Return the [x, y] coordinate for the center point of the cell that contains the specified text.  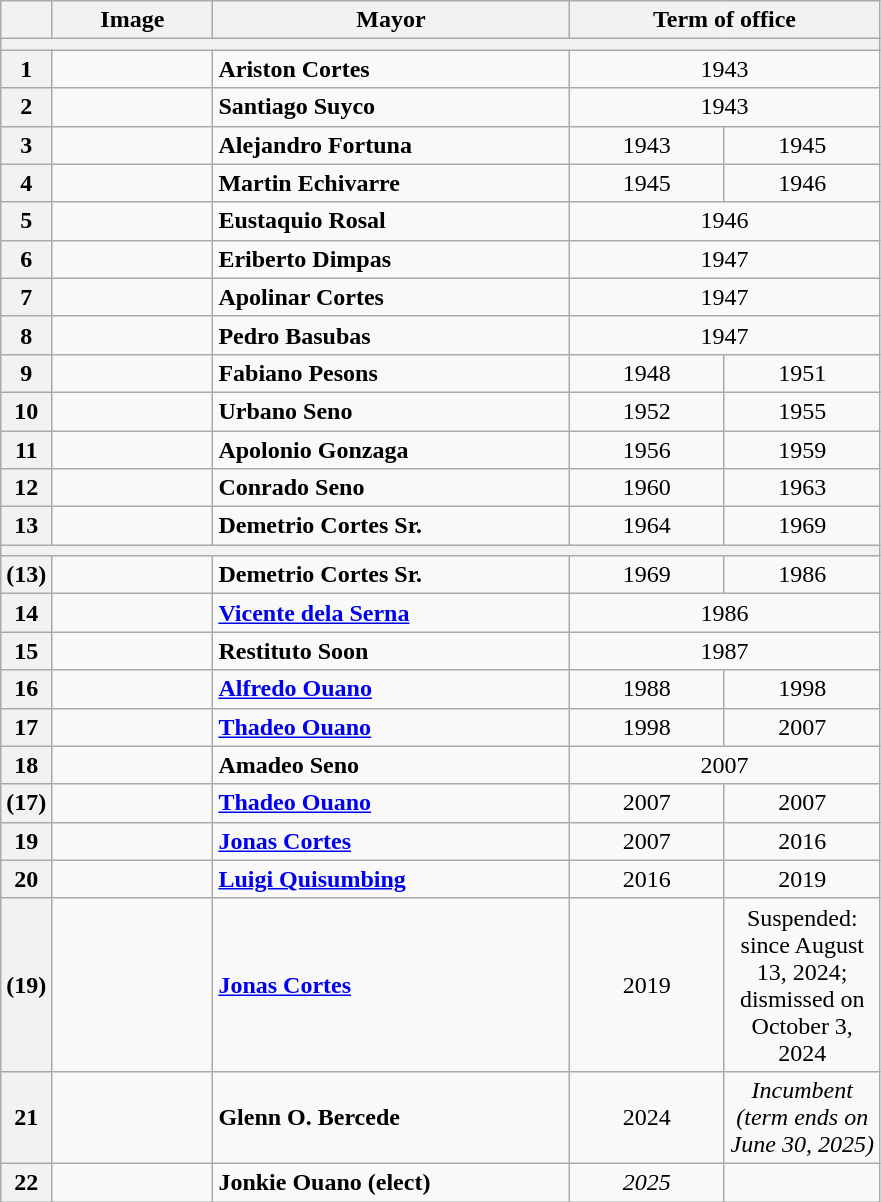
9 [26, 373]
11 [26, 449]
12 [26, 488]
Incumbent (term ends on June 30, 2025) [802, 1117]
Urbano Seno [391, 411]
18 [26, 765]
17 [26, 727]
1956 [647, 449]
Alfredo Ouano [391, 689]
Restituto Soon [391, 651]
Jonkie Ouano (elect) [391, 1182]
Vicente dela Serna [391, 613]
Conrado Seno [391, 488]
3 [26, 145]
10 [26, 411]
Glenn O. Bercede [391, 1117]
Alejandro Fortuna [391, 145]
6 [26, 259]
Term of office [724, 20]
1963 [802, 488]
Eustaquio Rosal [391, 221]
Amadeo Seno [391, 765]
1951 [802, 373]
Ariston Cortes [391, 69]
21 [26, 1117]
15 [26, 651]
Apolinar Cortes [391, 297]
8 [26, 335]
Santiago Suyco [391, 107]
16 [26, 689]
1 [26, 69]
22 [26, 1182]
Luigi Quisumbing [391, 879]
1955 [802, 411]
5 [26, 221]
1964 [647, 526]
1988 [647, 689]
7 [26, 297]
13 [26, 526]
Martin Echivarre [391, 183]
1960 [647, 488]
20 [26, 879]
Mayor [391, 20]
2025 [647, 1182]
Suspended: since August 13, 2024; dismissed on October 3, 2024 [802, 984]
Pedro Basubas [391, 335]
19 [26, 841]
1948 [647, 373]
(13) [26, 575]
14 [26, 613]
2 [26, 107]
Apolonio Gonzaga [391, 449]
1952 [647, 411]
1959 [802, 449]
Image [132, 20]
Eriberto Dimpas [391, 259]
(19) [26, 984]
2024 [647, 1117]
4 [26, 183]
1987 [724, 651]
Fabiano Pesons [391, 373]
(17) [26, 803]
